Search for the cell housing the specified text and yield its (x, y) center coordinate. 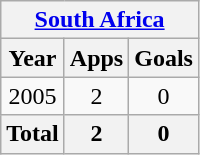
Year (33, 58)
Total (33, 134)
Apps (96, 58)
2005 (33, 96)
South Africa (100, 20)
Goals (164, 58)
